Return [x, y] of the center of cell containing provided text 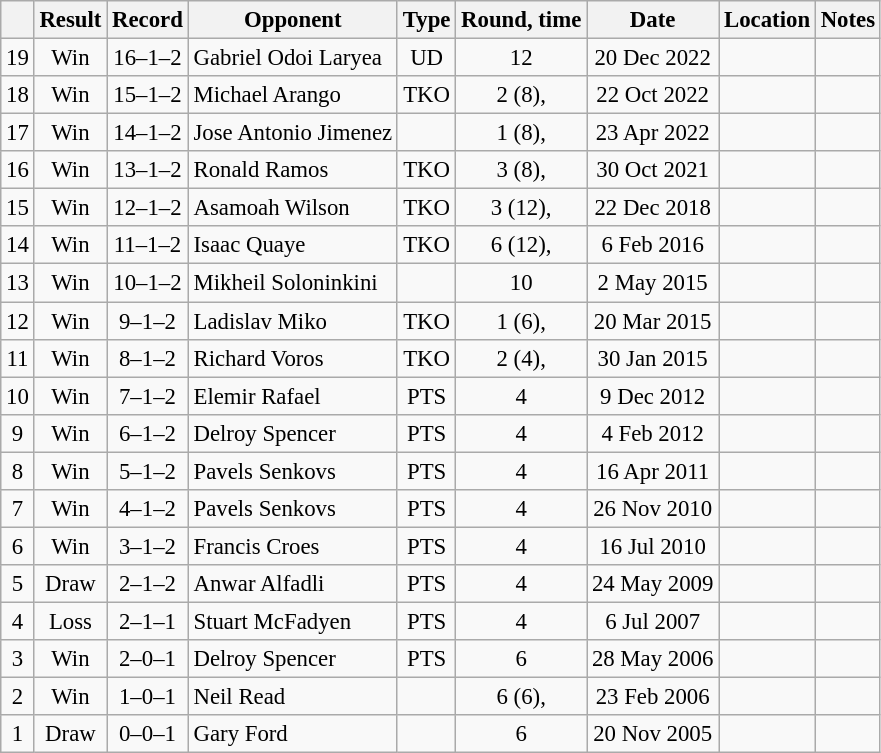
Opponent [292, 20]
Loss [70, 621]
1 [18, 734]
7 [18, 509]
18 [18, 95]
Anwar Alfadli [292, 584]
17 [18, 133]
8 [18, 471]
30 Jan 2015 [653, 358]
Ladislav Miko [292, 321]
12–1–2 [148, 208]
2–1–2 [148, 584]
14–1–2 [148, 133]
1 (8), [522, 133]
23 Feb 2006 [653, 697]
UD [426, 58]
20 Mar 2015 [653, 321]
6 Feb 2016 [653, 245]
Ronald Ramos [292, 170]
2–1–1 [148, 621]
8–1–2 [148, 358]
10–1–2 [148, 283]
Francis Croes [292, 546]
6 Jul 2007 [653, 621]
2–0–1 [148, 659]
28 May 2006 [653, 659]
Notes [848, 20]
6–1–2 [148, 433]
Gabriel Odoi Laryea [292, 58]
23 Apr 2022 [653, 133]
Neil Read [292, 697]
14 [18, 245]
4–1–2 [148, 509]
Result [70, 20]
16–1–2 [148, 58]
2 (8), [522, 95]
3 [18, 659]
Gary Ford [292, 734]
Round, time [522, 20]
Jose Antonio Jimenez [292, 133]
3 (12), [522, 208]
1 (6), [522, 321]
11 [18, 358]
Type [426, 20]
16 Jul 2010 [653, 546]
6 (12), [522, 245]
Mikheil Soloninkini [292, 283]
0–0–1 [148, 734]
1–0–1 [148, 697]
Stuart McFadyen [292, 621]
Richard Voros [292, 358]
16 [18, 170]
9 Dec 2012 [653, 396]
15–1–2 [148, 95]
11–1–2 [148, 245]
7–1–2 [148, 396]
13–1–2 [148, 170]
Date [653, 20]
2 [18, 697]
4 Feb 2012 [653, 433]
22 Oct 2022 [653, 95]
Location [768, 20]
3 (8), [522, 170]
19 [18, 58]
Isaac Quaye [292, 245]
20 Dec 2022 [653, 58]
16 Apr 2011 [653, 471]
24 May 2009 [653, 584]
Record [148, 20]
22 Dec 2018 [653, 208]
20 Nov 2005 [653, 734]
2 May 2015 [653, 283]
13 [18, 283]
5–1–2 [148, 471]
9–1–2 [148, 321]
15 [18, 208]
9 [18, 433]
30 Oct 2021 [653, 170]
26 Nov 2010 [653, 509]
5 [18, 584]
6 (6), [522, 697]
Elemir Rafael [292, 396]
Michael Arango [292, 95]
2 (4), [522, 358]
Asamoah Wilson [292, 208]
3–1–2 [148, 546]
